Provide the [X, Y] coordinate of the cell's center where the given text is located.  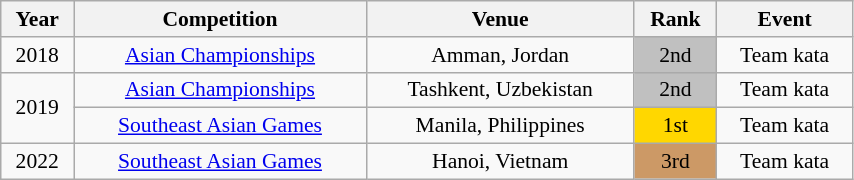
Amman, Jordan [500, 55]
Tashkent, Uzbekistan [500, 90]
1st [676, 126]
2022 [38, 162]
Rank [676, 19]
2018 [38, 55]
2019 [38, 108]
3rd [676, 162]
Year [38, 19]
Hanoi, Vietnam [500, 162]
Competition [220, 19]
Event [785, 19]
Manila, Philippines [500, 126]
Venue [500, 19]
